Determine the (X, Y) coordinate at the center of the cell enclosing the given text.  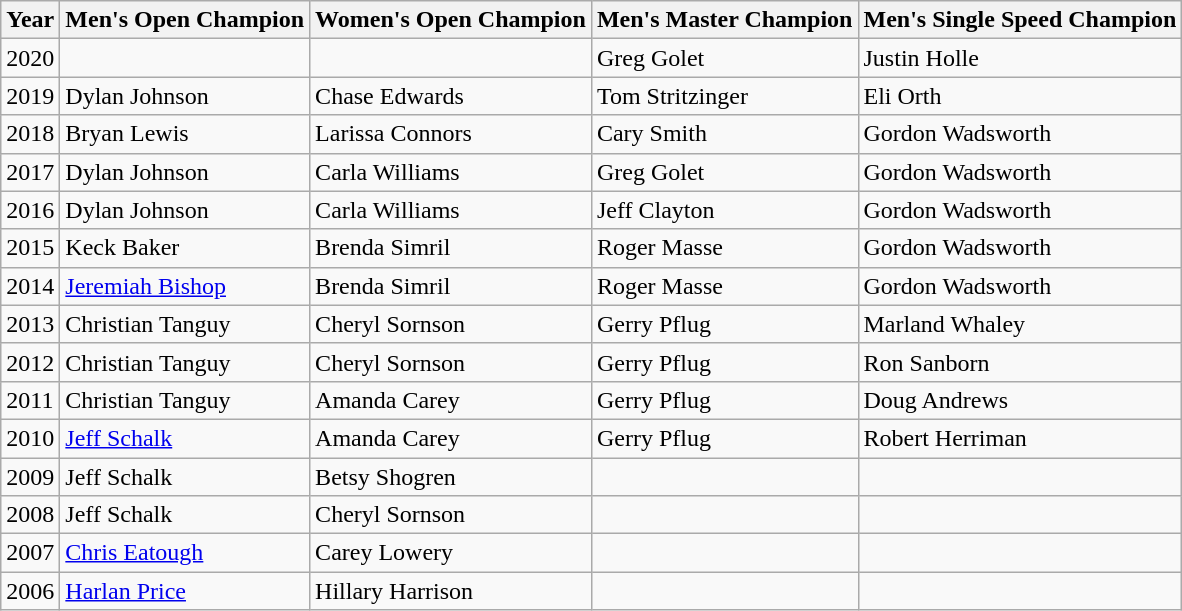
Keck Baker (185, 248)
Tom Stritzinger (724, 96)
Jeff Clayton (724, 210)
2008 (30, 515)
2006 (30, 591)
2011 (30, 400)
2007 (30, 553)
Carey Lowery (451, 553)
Cary Smith (724, 134)
Hillary Harrison (451, 591)
Men's Single Speed Champion (1020, 20)
Bryan Lewis (185, 134)
2019 (30, 96)
Doug Andrews (1020, 400)
Year (30, 20)
2013 (30, 324)
Larissa Connors (451, 134)
2016 (30, 210)
Robert Herriman (1020, 438)
2012 (30, 362)
2010 (30, 438)
Eli Orth (1020, 96)
Justin Holle (1020, 58)
Betsy Shogren (451, 477)
Chris Eatough (185, 553)
Jeremiah Bishop (185, 286)
Marland Whaley (1020, 324)
2009 (30, 477)
2015 (30, 248)
Chase Edwards (451, 96)
2017 (30, 172)
Men's Master Champion (724, 20)
Men's Open Champion (185, 20)
2018 (30, 134)
2014 (30, 286)
2020 (30, 58)
Ron Sanborn (1020, 362)
Harlan Price (185, 591)
Women's Open Champion (451, 20)
